Return (x, y) of the center of cell containing provided text 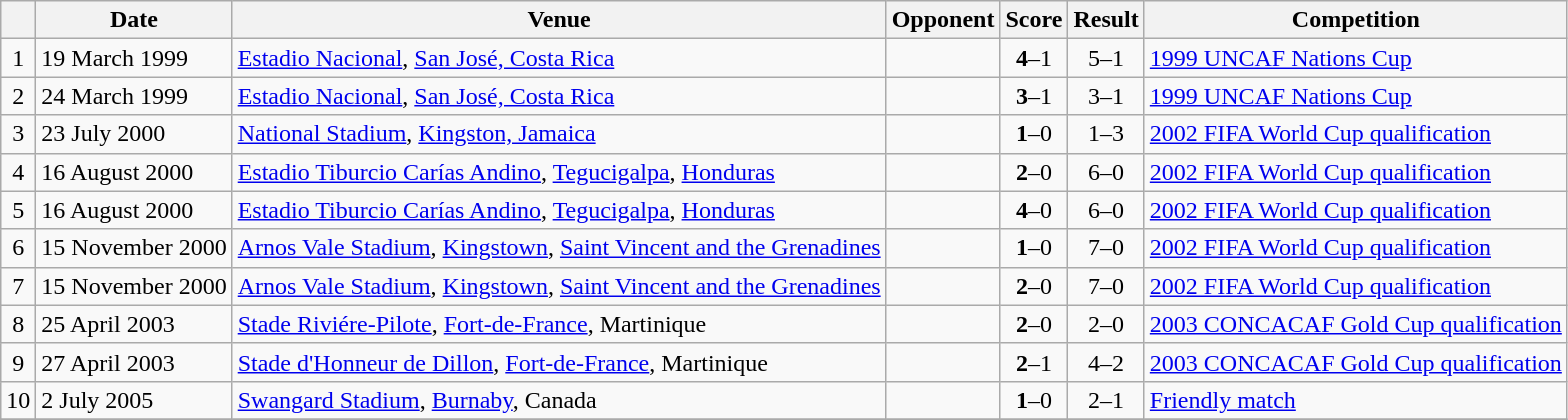
1–3 (1106, 134)
9 (18, 362)
National Stadium, Kingston, Jamaica (559, 134)
Friendly match (1356, 400)
4–1 (1034, 58)
4 (18, 172)
25 April 2003 (134, 324)
5–1 (1106, 58)
7 (18, 286)
6 (18, 248)
Result (1106, 20)
Venue (559, 20)
4–2 (1106, 362)
2 (18, 96)
3 (18, 134)
Date (134, 20)
23 July 2000 (134, 134)
24 March 1999 (134, 96)
5 (18, 210)
Stade Riviére-Pilote, Fort-de-France, Martinique (559, 324)
Score (1034, 20)
8 (18, 324)
10 (18, 400)
19 March 1999 (134, 58)
2 July 2005 (134, 400)
27 April 2003 (134, 362)
Competition (1356, 20)
1 (18, 58)
Opponent (943, 20)
Stade d'Honneur de Dillon, Fort-de-France, Martinique (559, 362)
Swangard Stadium, Burnaby, Canada (559, 400)
4–0 (1034, 210)
